Extract the [x, y] coordinate from the center of the cell holding the provided text.  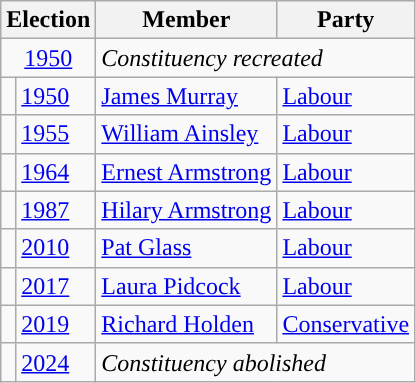
Party [346, 20]
1964 [56, 172]
Laura Pidcock [186, 286]
Constituency abolished [256, 362]
James Murray [186, 96]
Constituency recreated [256, 58]
Member [186, 20]
Ernest Armstrong [186, 172]
2017 [56, 286]
1987 [56, 210]
Election [48, 20]
2019 [56, 324]
Richard Holden [186, 324]
Conservative [346, 324]
Pat Glass [186, 248]
2010 [56, 248]
1955 [56, 134]
Hilary Armstrong [186, 210]
William Ainsley [186, 134]
2024 [56, 362]
